Determine the (x, y) coordinate at the center of the cell enclosing the given text.  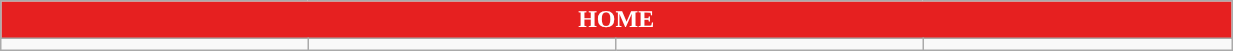
HOME (616, 20)
